Return the [x, y] coordinate for the center point of the cell that contains the specified text.  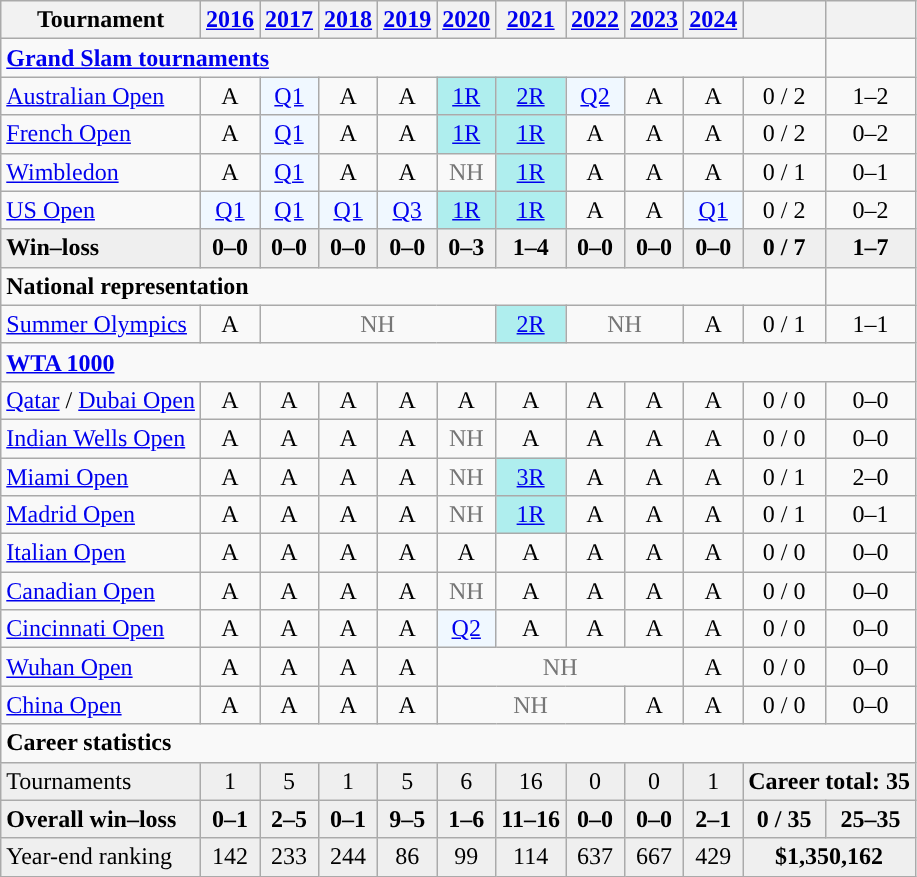
0 / 7 [784, 248]
233 [290, 857]
1–7 [871, 248]
2024 [714, 20]
Canadian Open [101, 591]
114 [531, 857]
86 [408, 857]
French Open [101, 134]
244 [348, 857]
Career statistics [458, 743]
1–1 [871, 324]
1–4 [531, 248]
Madrid Open [101, 515]
0–3 [466, 248]
National representation [414, 286]
Tournaments [101, 781]
142 [230, 857]
637 [596, 857]
99 [466, 857]
$1,350,162 [830, 857]
Miami Open [101, 477]
9–5 [408, 819]
11–16 [531, 819]
2–0 [871, 477]
Qatar / Dubai Open [101, 400]
2023 [654, 20]
667 [654, 857]
Australian Open [101, 96]
1–6 [466, 819]
Grand Slam tournaments [414, 58]
Overall win–loss [101, 819]
16 [531, 781]
2018 [348, 20]
2022 [596, 20]
2–5 [290, 819]
2017 [290, 20]
3R [531, 477]
Year-end ranking [101, 857]
Indian Wells Open [101, 438]
2019 [408, 20]
0 / 35 [784, 819]
Win–loss [101, 248]
Cincinnati Open [101, 629]
Wuhan Open [101, 667]
2020 [466, 20]
2021 [531, 20]
Q3 [408, 210]
2016 [230, 20]
Tournament [101, 20]
US Open [101, 210]
Summer Olympics [101, 324]
429 [714, 857]
2–1 [714, 819]
China Open [101, 705]
6 [466, 781]
Career total: 35 [830, 781]
Italian Open [101, 553]
WTA 1000 [458, 362]
1–2 [871, 96]
Wimbledon [101, 172]
25–35 [871, 819]
